Provide the [x, y] coordinate of the cell's center where the given text is located.  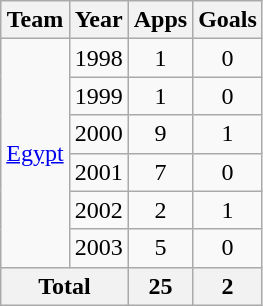
Goals [228, 20]
Apps [160, 20]
2001 [98, 172]
Total [64, 286]
25 [160, 286]
9 [160, 134]
5 [160, 248]
7 [160, 172]
Egypt [35, 153]
1999 [98, 96]
2002 [98, 210]
2003 [98, 248]
2000 [98, 134]
Year [98, 20]
1998 [98, 58]
Team [35, 20]
